Scan for the cell matching the given text and deliver its [X, Y] coordinate at center. 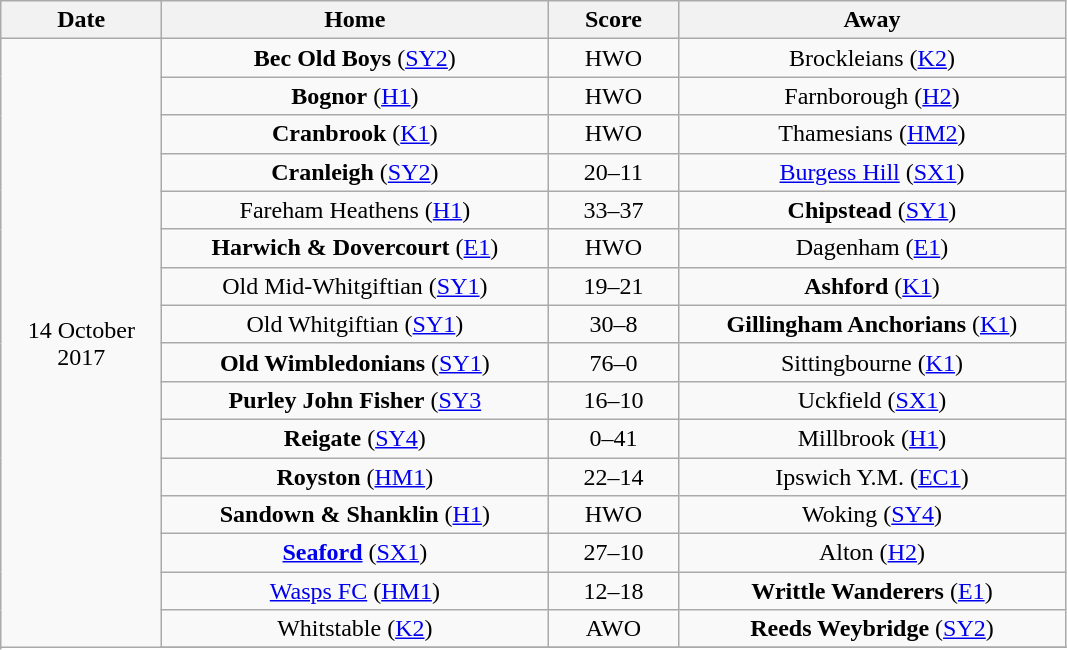
20–11 [614, 172]
Score [614, 20]
Bognor (H1) [355, 96]
Dagenham (E1) [872, 248]
Sittingbourne (K1) [872, 362]
14 October 2017 [82, 344]
19–21 [614, 286]
22–14 [614, 477]
12–18 [614, 591]
Brockleians (K2) [872, 58]
Gillingham Anchorians (K1) [872, 324]
AWO [614, 629]
Date [82, 20]
Away [872, 20]
Whitstable (K2) [355, 629]
Alton (H2) [872, 553]
Old Wimbledonians (SY1) [355, 362]
76–0 [614, 362]
Wasps FC (HM1) [355, 591]
Old Mid-Whitgiftian (SY1) [355, 286]
Purley John Fisher (SY3 [355, 400]
30–8 [614, 324]
Millbrook (H1) [872, 438]
Uckfield (SX1) [872, 400]
16–10 [614, 400]
Burgess Hill (SX1) [872, 172]
33–37 [614, 210]
Farnborough (H2) [872, 96]
Woking (SY4) [872, 515]
Cranleigh (SY2) [355, 172]
Reeds Weybridge (SY2) [872, 629]
Thamesians (HM2) [872, 134]
Cranbrook (K1) [355, 134]
Royston (HM1) [355, 477]
Writtle Wanderers (E1) [872, 591]
Bec Old Boys (SY2) [355, 58]
Harwich & Dovercourt (E1) [355, 248]
Seaford (SX1) [355, 553]
Chipstead (SY1) [872, 210]
Old Whitgiftian (SY1) [355, 324]
Ipswich Y.M. (EC1) [872, 477]
Home [355, 20]
Ashford (K1) [872, 286]
Reigate (SY4) [355, 438]
Fareham Heathens (H1) [355, 210]
0–41 [614, 438]
27–10 [614, 553]
Sandown & Shanklin (H1) [355, 515]
